Provide the [x, y] coordinate of the cell's center where the given text is located.  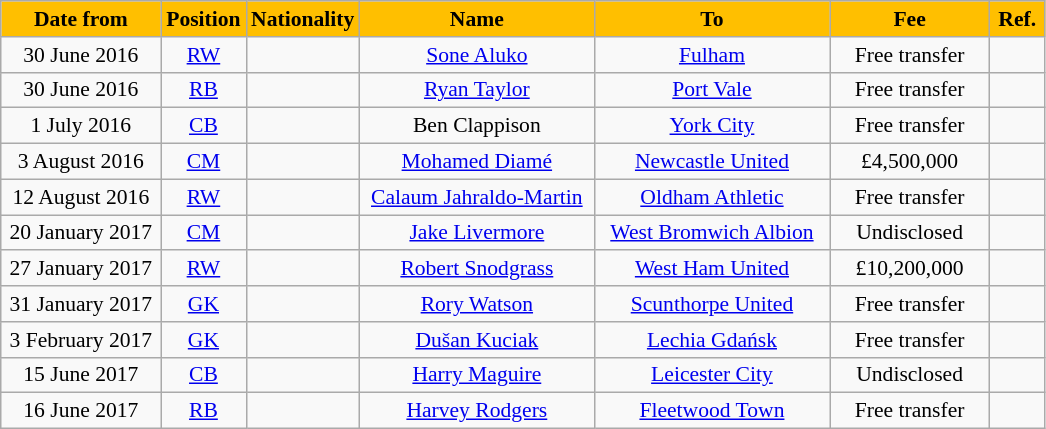
Ryan Taylor [476, 90]
Fleetwood Town [712, 411]
1 July 2016 [81, 126]
16 June 2017 [81, 411]
Scunthorpe United [712, 304]
15 June 2017 [81, 375]
Ben Clappison [476, 126]
York City [712, 126]
Oldham Athletic [712, 197]
Port Vale [712, 90]
Dušan Kuciak [476, 340]
3 February 2017 [81, 340]
£4,500,000 [910, 162]
Rory Watson [476, 304]
Name [476, 19]
To [712, 19]
Mohamed Diamé [476, 162]
Fee [910, 19]
Leicester City [712, 375]
Fulham [712, 55]
3 August 2016 [81, 162]
Position [204, 19]
12 August 2016 [81, 197]
West Ham United [712, 269]
Nationality [302, 19]
Newcastle United [712, 162]
27 January 2017 [81, 269]
31 January 2017 [81, 304]
Sone Aluko [476, 55]
Harry Maguire [476, 375]
Calaum Jahraldo-Martin [476, 197]
£10,200,000 [910, 269]
Harvey Rodgers [476, 411]
Lechia Gdańsk [712, 340]
Date from [81, 19]
Jake Livermore [476, 233]
Robert Snodgrass [476, 269]
Ref. [1018, 19]
20 January 2017 [81, 233]
West Bromwich Albion [712, 233]
